Pinpoint the cell where the given text exists, returning its (x, y) midpoint coordinate. 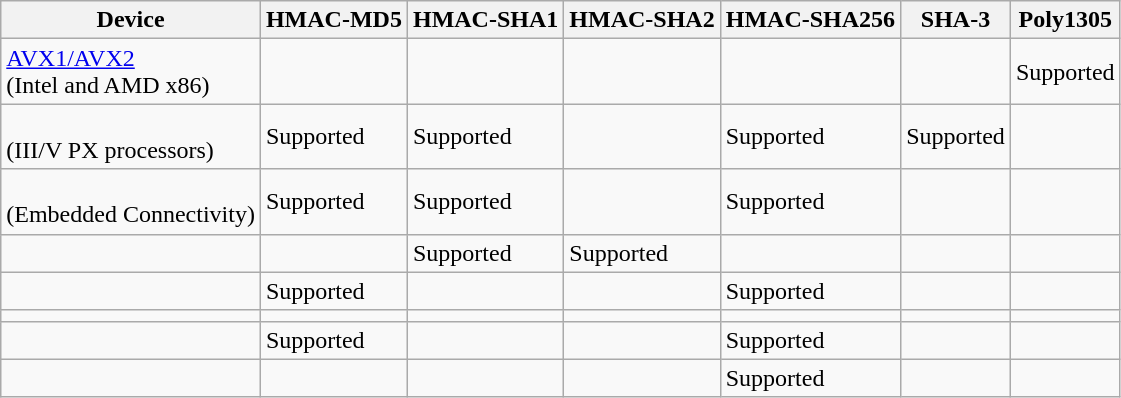
(Embedded Connectivity) (131, 202)
(III/V PX processors) (131, 136)
HMAC-SHA1 (485, 20)
Poly1305 (1065, 20)
HMAC-SHA256 (810, 20)
HMAC-SHA2 (642, 20)
AVX1/AVX2(Intel and AMD x86) (131, 72)
Device (131, 20)
HMAC-MD5 (334, 20)
SHA-3 (956, 20)
